Locate the cell with the specified text and output its [X, Y] center coordinate. 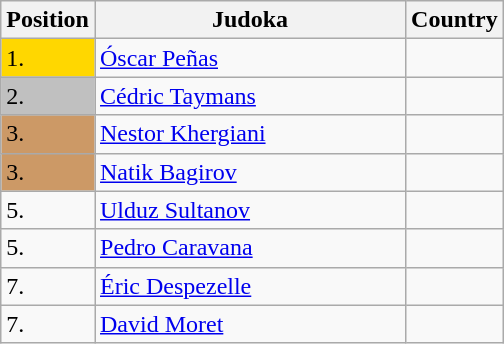
Country [455, 20]
Nestor Khergiani [250, 134]
Pedro Caravana [250, 248]
1. [48, 58]
Ulduz Sultanov [250, 210]
2. [48, 96]
Cédric Taymans [250, 96]
Position [48, 20]
Óscar Peñas [250, 58]
Natik Bagirov [250, 172]
Éric Despezelle [250, 286]
David Moret [250, 324]
Judoka [250, 20]
